Output the [x, y] coordinate of the center of the cell containing the given text.  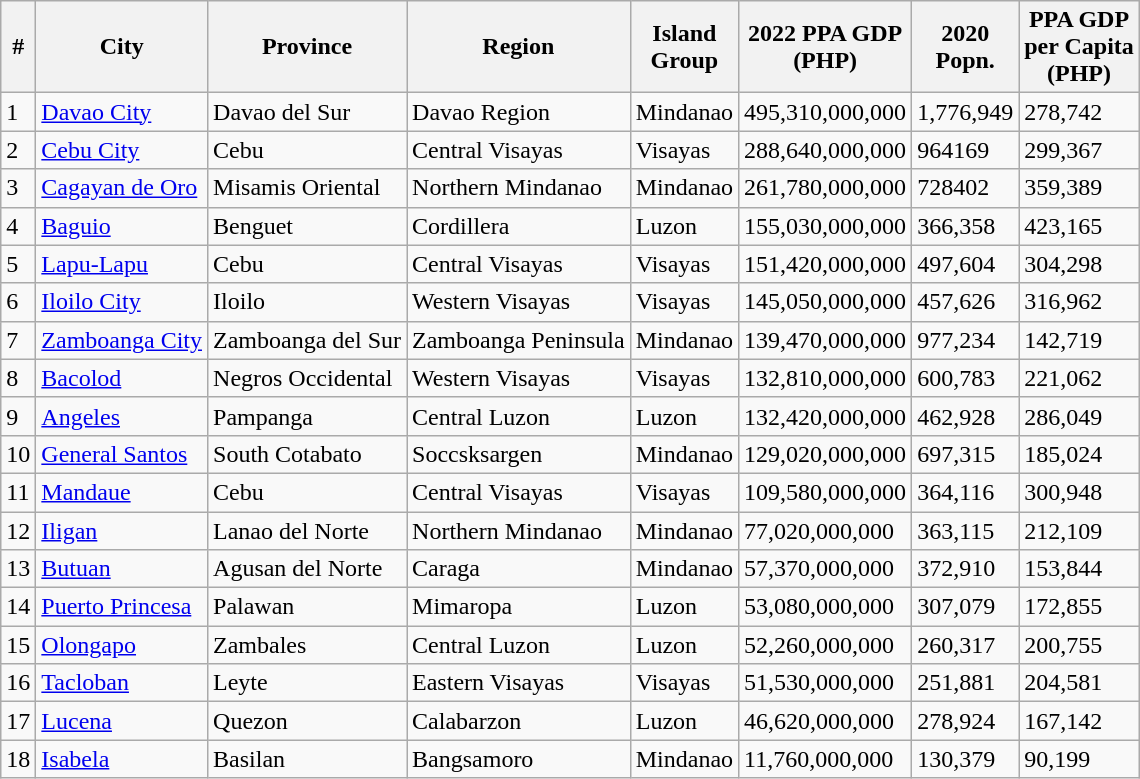
278,924 [966, 721]
261,780,000,000 [826, 188]
251,881 [966, 683]
423,165 [1080, 226]
132,810,000,000 [826, 378]
3 [18, 188]
Olongapo [122, 645]
Cordillera [519, 226]
South Cotabato [308, 454]
Mimaropa [519, 607]
363,115 [966, 531]
Province [308, 47]
18 [18, 759]
Zamboanga Peninsula [519, 340]
977,234 [966, 340]
145,050,000,000 [826, 302]
10 [18, 454]
728402 [966, 188]
132,420,000,000 [826, 416]
Calabarzon [519, 721]
364,116 [966, 492]
372,910 [966, 569]
964169 [966, 150]
53,080,000,000 [826, 607]
7 [18, 340]
57,370,000,000 [826, 569]
General Santos [122, 454]
Soccsksargen [519, 454]
221,062 [1080, 378]
129,020,000,000 [826, 454]
11,760,000,000 [826, 759]
Iligan [122, 531]
Leyte [308, 683]
Zamboanga del Sur [308, 340]
299,367 [1080, 150]
300,948 [1080, 492]
2 [18, 150]
155,030,000,000 [826, 226]
697,315 [966, 454]
Angeles [122, 416]
Region [519, 47]
Lapu-Lapu [122, 264]
Davao City [122, 112]
77,020,000,000 [826, 531]
90,199 [1080, 759]
Benguet [308, 226]
316,962 [1080, 302]
304,298 [1080, 264]
Cagayan de Oro [122, 188]
Caraga [519, 569]
13 [18, 569]
46,620,000,000 [826, 721]
260,317 [966, 645]
Bacolod [122, 378]
Quezon [308, 721]
Agusan del Norte [308, 569]
Baguio [122, 226]
278,742 [1080, 112]
6 [18, 302]
Davao del Sur [308, 112]
Cebu City [122, 150]
497,604 [966, 264]
Puerto Princesa [122, 607]
17 [18, 721]
4 [18, 226]
204,581 [1080, 683]
1,776,949 [966, 112]
462,928 [966, 416]
52,260,000,000 [826, 645]
366,358 [966, 226]
IslandGroup [684, 47]
359,389 [1080, 188]
16 [18, 683]
288,640,000,000 [826, 150]
1 [18, 112]
5 [18, 264]
130,379 [966, 759]
Iloilo [308, 302]
Mandaue [122, 492]
Isabela [122, 759]
Negros Occidental [308, 378]
109,580,000,000 [826, 492]
151,420,000,000 [826, 264]
Davao Region [519, 112]
11 [18, 492]
# [18, 47]
212,109 [1080, 531]
Bangsamoro [519, 759]
142,719 [1080, 340]
Zamboanga City [122, 340]
2020Popn. [966, 47]
Eastern Visayas [519, 683]
Zambales [308, 645]
Lucena [122, 721]
8 [18, 378]
51,530,000,000 [826, 683]
Pampanga [308, 416]
Lanao del Norte [308, 531]
457,626 [966, 302]
15 [18, 645]
200,755 [1080, 645]
307,079 [966, 607]
9 [18, 416]
14 [18, 607]
153,844 [1080, 569]
167,142 [1080, 721]
12 [18, 531]
Palawan [308, 607]
PPA GDPper Capita(PHP) [1080, 47]
Misamis Oriental [308, 188]
Basilan [308, 759]
286,049 [1080, 416]
2022 PPA GDP(PHP) [826, 47]
185,024 [1080, 454]
Iloilo City [122, 302]
600,783 [966, 378]
172,855 [1080, 607]
City [122, 47]
Tacloban [122, 683]
Butuan [122, 569]
139,470,000,000 [826, 340]
495,310,000,000 [826, 112]
